Return the [X, Y] coordinate for the center point of the cell that contains the specified text.  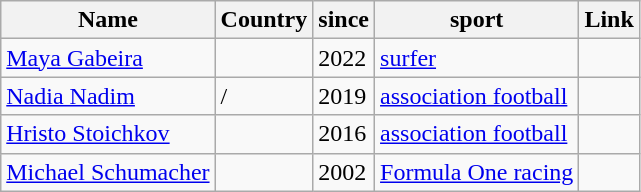
Maya Gabeira [108, 58]
surfer [477, 58]
since [344, 20]
Link [609, 20]
2022 [344, 58]
Name [108, 20]
2019 [344, 96]
2002 [344, 172]
Country [264, 20]
sport [477, 20]
/ [264, 96]
Michael Schumacher [108, 172]
Hristo Stoichkov [108, 134]
Nadia Nadim [108, 96]
2016 [344, 134]
Formula One racing [477, 172]
